Output the [X, Y] coordinate of the center of the cell containing the given text.  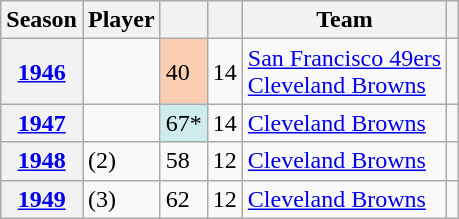
1948 [42, 161]
San Francisco 49ers Cleveland Browns [344, 72]
Team [344, 20]
67* [184, 123]
(2) [121, 161]
1947 [42, 123]
Season [42, 20]
58 [184, 161]
1949 [42, 199]
(3) [121, 199]
1946 [42, 72]
62 [184, 199]
40 [184, 72]
Player [121, 20]
